Identify which cell holds the provided text, then report its (x, y) central coordinate. 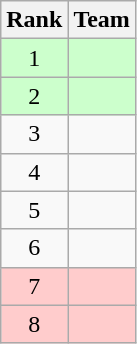
7 (34, 286)
8 (34, 324)
5 (34, 210)
Team (102, 20)
3 (34, 134)
Rank (34, 20)
4 (34, 172)
1 (34, 58)
6 (34, 248)
2 (34, 96)
